Extract the (X, Y) coordinate from the center of the cell holding the provided text.  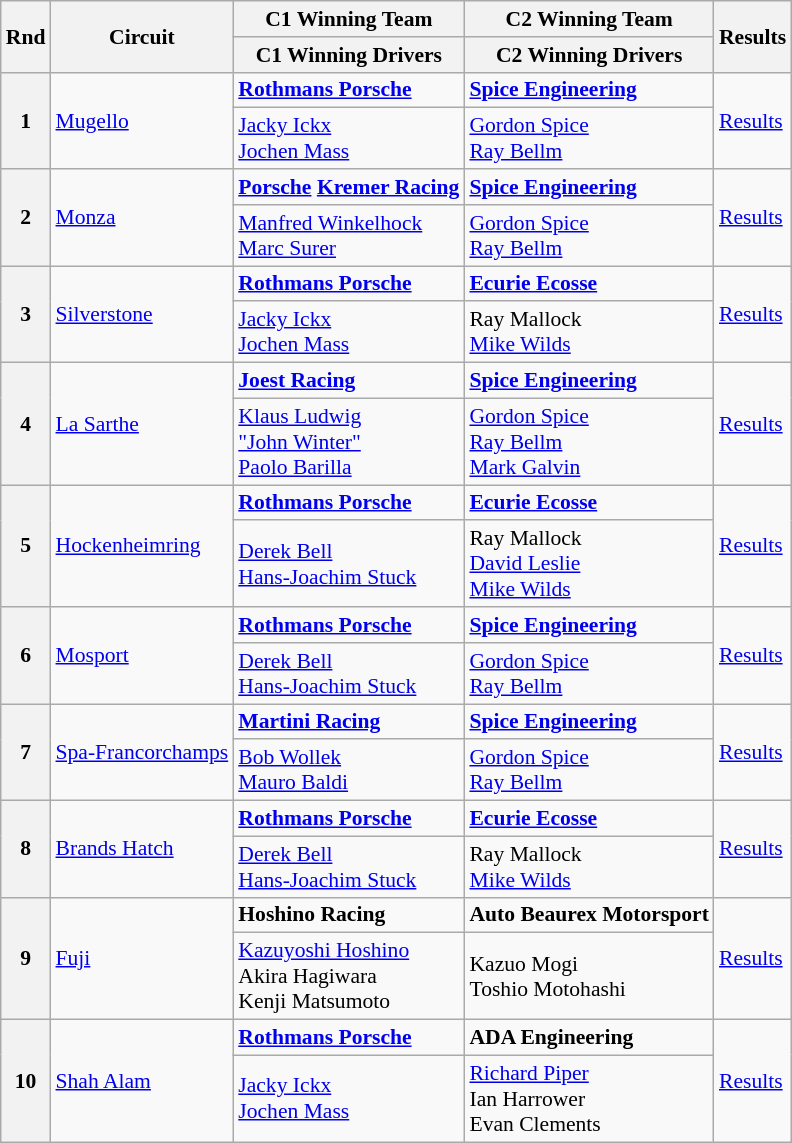
Rnd (26, 36)
9 (26, 958)
8 (26, 850)
Silverstone (142, 314)
Manfred Winkelhock Marc Surer (348, 236)
Spa-Francorchamps (142, 752)
Bob Wollek Mauro Baldi (348, 770)
Hoshino Racing (348, 915)
Auto Beaurex Motorsport (589, 915)
C2 Winning Drivers (589, 55)
Kazuyoshi Hoshino Akira Hagiwara Kenji Matsumoto (348, 976)
C1 Winning Drivers (348, 55)
C1 Winning Team (348, 19)
10 (26, 1081)
Monza (142, 218)
5 (26, 546)
Ray Mallock David Leslie Mike Wilds (589, 564)
Fuji (142, 958)
Richard Piper Ian Harrower Evan Clements (589, 1098)
2 (26, 218)
1 (26, 120)
Klaus Ludwig "John Winter" Paolo Barilla (348, 442)
Shah Alam (142, 1081)
Gordon Spice Ray Bellm Mark Galvin (589, 442)
6 (26, 656)
Porsche Kremer Racing (348, 187)
Mosport (142, 656)
Mugello (142, 120)
La Sarthe (142, 424)
Circuit (142, 36)
C2 Winning Team (589, 19)
4 (26, 424)
Kazuo Mogi Toshio Motohashi (589, 976)
7 (26, 752)
Hockenheimring (142, 546)
ADA Engineering (589, 1038)
3 (26, 314)
Brands Hatch (142, 850)
Martini Racing (348, 722)
Joest Racing (348, 381)
